Pinpoint the cell where the given text exists, returning its [x, y] midpoint coordinate. 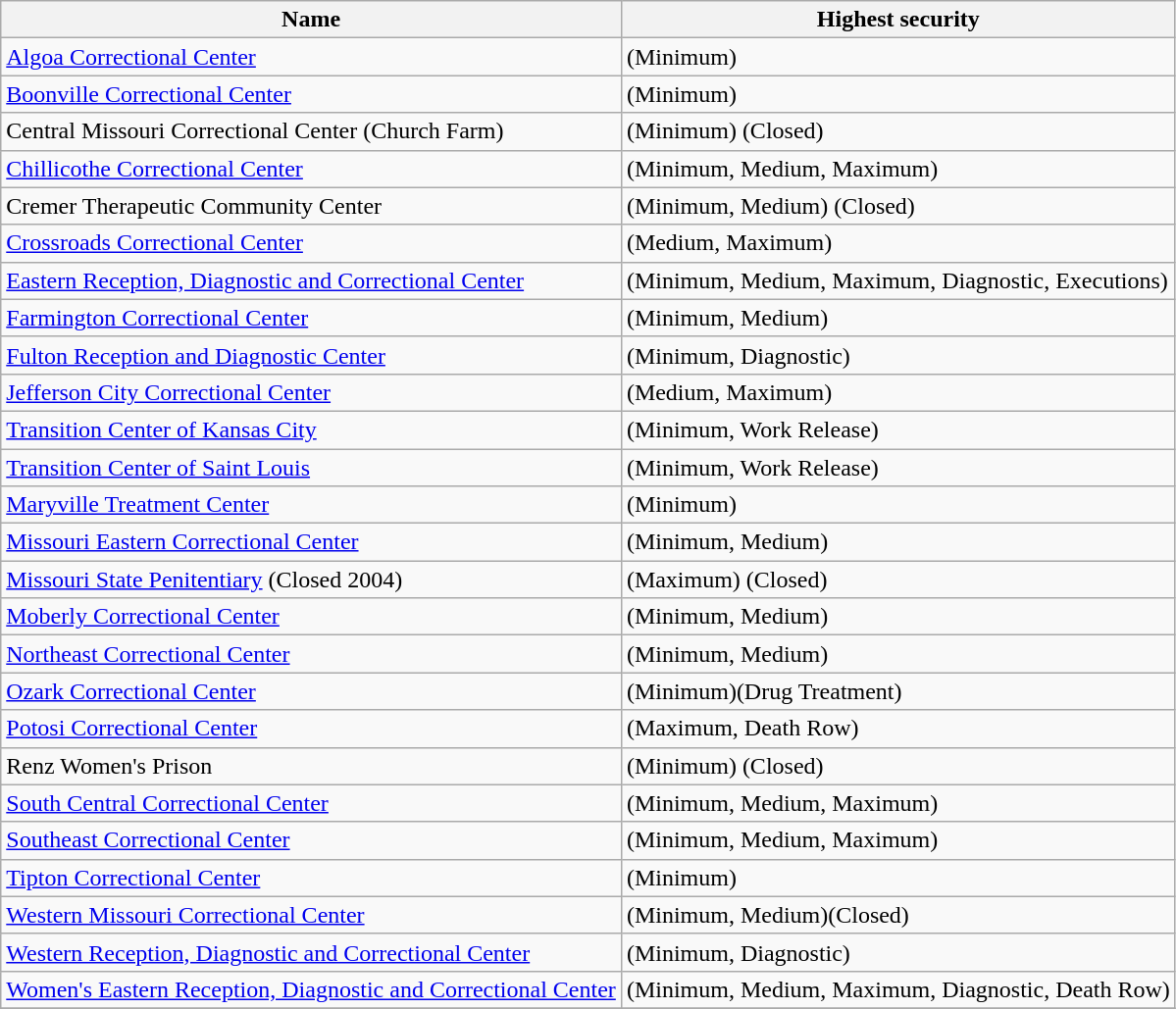
(Maximum, Death Row) [898, 729]
Renz Women's Prison [312, 766]
Women's Eastern Reception, Diagnostic and Correctional Center [312, 989]
Tipton Correctional Center [312, 878]
Chillicothe Correctional Center [312, 169]
(Minimum, Medium) (Closed) [898, 206]
Eastern Reception, Diagnostic and Correctional Center [312, 280]
Algoa Correctional Center [312, 57]
Fulton Reception and Diagnostic Center [312, 355]
Transition Center of Saint Louis [312, 468]
Ozark Correctional Center [312, 691]
Name [312, 20]
Transition Center of Kansas City [312, 429]
(Minimum, Medium)(Closed) [898, 915]
Crossroads Correctional Center [312, 243]
Missouri State Penitentiary (Closed 2004) [312, 580]
Western Reception, Diagnostic and Correctional Center [312, 952]
Southeast Correctional Center [312, 840]
South Central Correctional Center [312, 803]
Missouri Eastern Correctional Center [312, 542]
Central Missouri Correctional Center (Church Farm) [312, 131]
Farmington Correctional Center [312, 318]
Cremer Therapeutic Community Center [312, 206]
Jefferson City Correctional Center [312, 392]
Maryville Treatment Center [312, 505]
Northeast Correctional Center [312, 654]
(Minimum, Medium, Maximum, Diagnostic, Executions) [898, 280]
Western Missouri Correctional Center [312, 915]
(Minimum, Medium, Maximum, Diagnostic, Death Row) [898, 989]
Boonville Correctional Center [312, 94]
Highest security [898, 20]
(Minimum)(Drug Treatment) [898, 691]
Potosi Correctional Center [312, 729]
Moberly Correctional Center [312, 617]
(Maximum) (Closed) [898, 580]
